For the text-containing cell, return its midpoint in [X, Y] coordinate format. 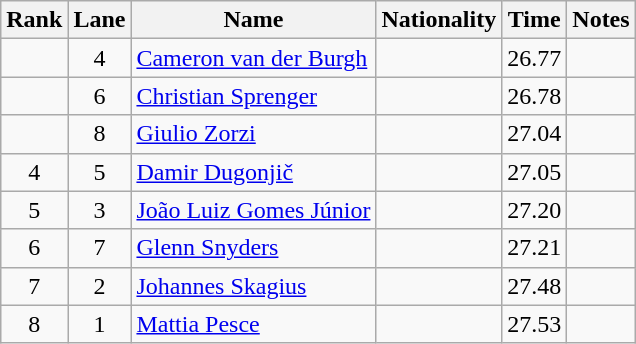
26.78 [534, 96]
Nationality [439, 20]
27.53 [534, 324]
Lane [100, 20]
Damir Dugonjič [254, 172]
Glenn Snyders [254, 248]
27.20 [534, 210]
Rank [34, 20]
3 [100, 210]
26.77 [534, 58]
João Luiz Gomes Júnior [254, 210]
27.05 [534, 172]
2 [100, 286]
Giulio Zorzi [254, 134]
Mattia Pesce [254, 324]
Cameron van der Burgh [254, 58]
27.04 [534, 134]
Christian Sprenger [254, 96]
27.21 [534, 248]
Johannes Skagius [254, 286]
27.48 [534, 286]
Notes [601, 20]
Time [534, 20]
Name [254, 20]
1 [100, 324]
